Extract the (X, Y) coordinate from the center of the cell holding the provided text.  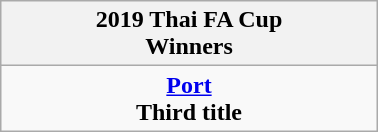
2019 Thai FA CupWinners (189, 34)
PortThird title (189, 98)
